Output the [X, Y] coordinate of the center of the cell containing the given text.  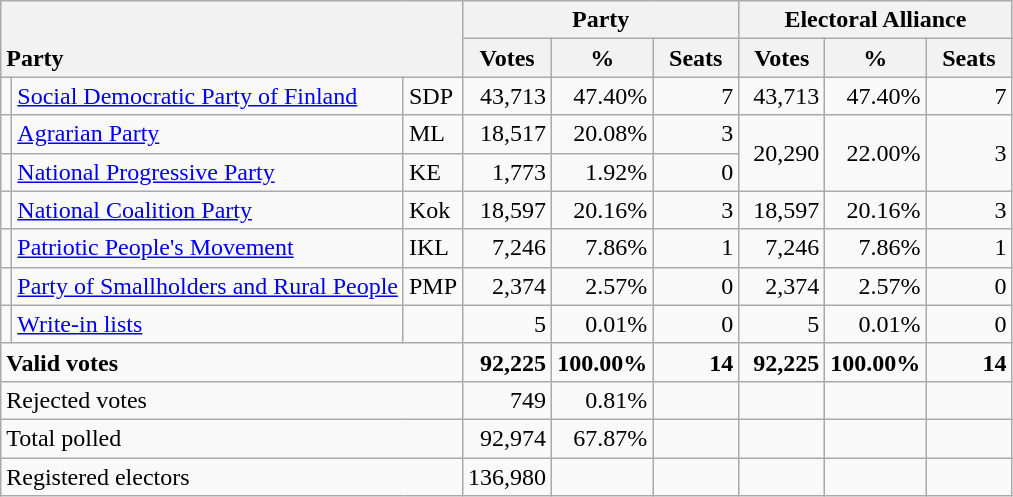
National Coalition Party [208, 210]
PMP [432, 286]
20.08% [602, 134]
1.92% [602, 172]
ML [432, 134]
136,980 [508, 477]
IKL [432, 248]
1,773 [508, 172]
Electoral Alliance [876, 20]
Total polled [232, 438]
Patriotic People's Movement [208, 248]
Party of Smallholders and Rural People [208, 286]
Social Democratic Party of Finland [208, 96]
KE [432, 172]
92,974 [508, 438]
22.00% [876, 153]
Registered electors [232, 477]
67.87% [602, 438]
18,517 [508, 134]
20,290 [782, 153]
Kok [432, 210]
SDP [432, 96]
National Progressive Party [208, 172]
Agrarian Party [208, 134]
Write-in lists [208, 324]
Valid votes [232, 362]
0.81% [602, 400]
Rejected votes [232, 400]
749 [508, 400]
